Return the [x, y] coordinate for the center point of the cell that contains the specified text.  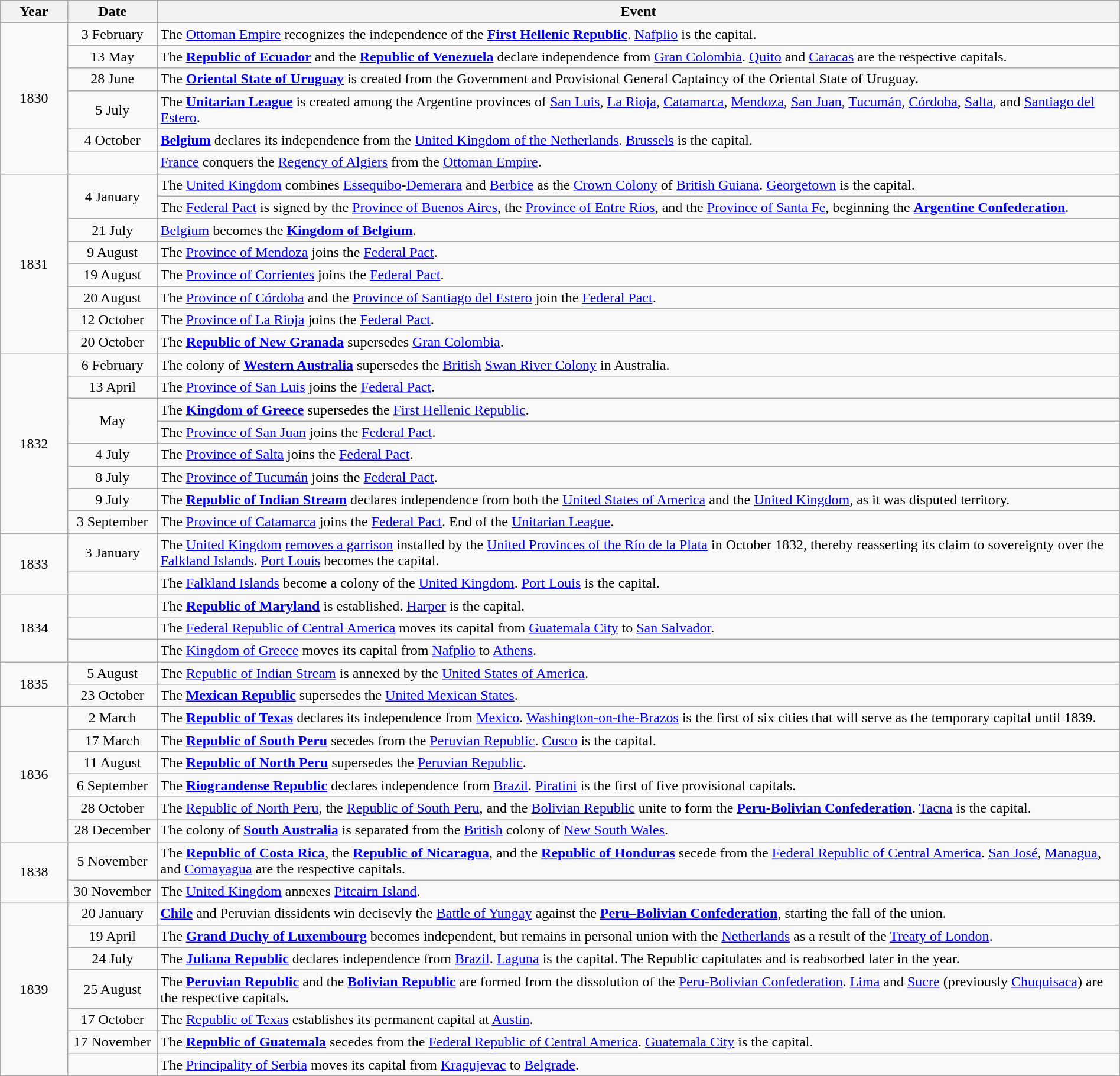
The Mexican Republic supersedes the United Mexican States. [638, 696]
6 September [112, 785]
5 November [112, 861]
The colony of Western Australia supersedes the British Swan River Colony in Australia. [638, 365]
4 January [112, 196]
Year [34, 12]
13 May [112, 57]
3 January [112, 553]
The Province of Mendoza joins the Federal Pact. [638, 252]
4 October [112, 140]
17 October [112, 1019]
The Falkland Islands become a colony of the United Kingdom. Port Louis is the capital. [638, 583]
The Province of Córdoba and the Province of Santiago del Estero join the Federal Pact. [638, 297]
The Kingdom of Greece supersedes the First Hellenic Republic. [638, 410]
The Republic of Ecuador and the Republic of Venezuela declare independence from Gran Colombia. Quito and Caracas are the respective capitals. [638, 57]
1834 [34, 628]
24 July [112, 958]
1839 [34, 989]
The Ottoman Empire recognizes the independence of the First Hellenic Republic. Nafplio is the capital. [638, 34]
The Grand Duchy of Luxembourg becomes independent, but remains in personal union with the Netherlands as a result of the Treaty of London. [638, 936]
1835 [34, 684]
The Republic of North Peru supersedes the Peruvian Republic. [638, 763]
The Province of Tucumán joins the Federal Pact. [638, 477]
The Province of San Luis joins the Federal Pact. [638, 387]
28 June [112, 79]
The Republic of New Granada supersedes Gran Colombia. [638, 343]
3 September [112, 522]
The Republic of South Peru secedes from the Peruvian Republic. Cusco is the capital. [638, 741]
21 July [112, 230]
The United Kingdom annexes Pitcairn Island. [638, 891]
8 July [112, 477]
Chile and Peruvian dissidents win decisevly the Battle of Yungay against the Peru–Bolivian Confederation, starting the fall of the union. [638, 914]
The Province of Corrientes joins the Federal Pact. [638, 275]
The colony of South Australia is separated from the British colony of New South Wales. [638, 830]
3 February [112, 34]
28 October [112, 808]
The Republic of Indian Stream is annexed by the United States of America. [638, 673]
The Province of Salta joins the Federal Pact. [638, 455]
1831 [34, 263]
1830 [34, 98]
28 December [112, 830]
2 March [112, 718]
Event [638, 12]
19 August [112, 275]
9 August [112, 252]
The Oriental State of Uruguay is created from the Government and Provisional General Captaincy of the Oriental State of Uruguay. [638, 79]
1833 [34, 563]
6 February [112, 365]
The Kingdom of Greece moves its capital from Nafplio to Athens. [638, 650]
1836 [34, 774]
The Federal Republic of Central America moves its capital from Guatemala City to San Salvador. [638, 628]
4 July [112, 455]
20 October [112, 343]
13 April [112, 387]
9 July [112, 500]
The United Kingdom combines Essequibo-Demerara and Berbice as the Crown Colony of British Guiana. Georgetown is the capital. [638, 185]
France conquers the Regency of Algiers from the Ottoman Empire. [638, 162]
11 August [112, 763]
The Republic of Guatemala secedes from the Federal Republic of Central America. Guatemala City is the capital. [638, 1042]
25 August [112, 989]
30 November [112, 891]
20 August [112, 297]
23 October [112, 696]
1832 [34, 444]
Date [112, 12]
The Province of San Juan joins the Federal Pact. [638, 432]
The Republic of Texas establishes its permanent capital at Austin. [638, 1019]
Belgium declares its independence from the United Kingdom of the Netherlands. Brussels is the capital. [638, 140]
1838 [34, 872]
17 March [112, 741]
Belgium becomes the Kingdom of Belgium. [638, 230]
12 October [112, 320]
5 August [112, 673]
17 November [112, 1042]
The Principality of Serbia moves its capital from Kragujevac to Belgrade. [638, 1065]
The Province of Catamarca joins the Federal Pact. End of the Unitarian League. [638, 522]
5 July [112, 110]
The Juliana Republic declares independence from Brazil. Laguna is the capital. The Republic capitulates and is reabsorbed later in the year. [638, 958]
The Republic of Indian Stream declares independence from both the United States of America and the United Kingdom, as it was disputed territory. [638, 500]
19 April [112, 936]
The Republic of Maryland is established. Harper is the capital. [638, 605]
The Province of La Rioja joins the Federal Pact. [638, 320]
May [112, 421]
The Riograndense Republic declares independence from Brazil. Piratini is the first of five provisional capitals. [638, 785]
20 January [112, 914]
